Return [x, y] of the center of cell containing provided text 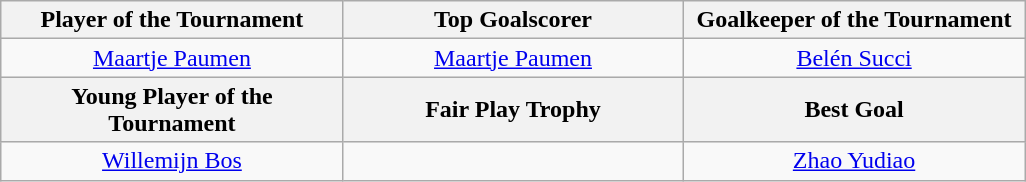
Goalkeeper of the Tournament [854, 20]
Belén Succi [854, 58]
Player of the Tournament [172, 20]
Best Goal [854, 110]
Zhao Yudiao [854, 161]
Young Player of the Tournament [172, 110]
Willemijn Bos [172, 161]
Top Goalscorer [512, 20]
Fair Play Trophy [512, 110]
